Return (X, Y) of the center of cell containing provided text 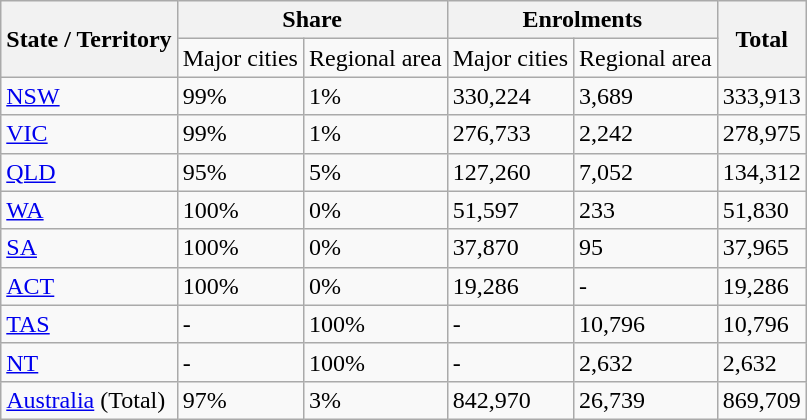
330,224 (510, 96)
NSW (89, 96)
278,975 (762, 134)
842,970 (510, 400)
869,709 (762, 400)
233 (646, 210)
Enrolments (582, 20)
95 (646, 248)
Share (312, 20)
ACT (89, 286)
95% (240, 172)
26,739 (646, 400)
State / Territory (89, 39)
134,312 (762, 172)
276,733 (510, 134)
WA (89, 210)
333,913 (762, 96)
NT (89, 362)
Total (762, 39)
TAS (89, 324)
51,830 (762, 210)
127,260 (510, 172)
2,242 (646, 134)
37,870 (510, 248)
97% (240, 400)
37,965 (762, 248)
51,597 (510, 210)
Australia (Total) (89, 400)
3,689 (646, 96)
VIC (89, 134)
SA (89, 248)
7,052 (646, 172)
QLD (89, 172)
5% (375, 172)
3% (375, 400)
